Locate the cell with the specified text and output its (X, Y) center coordinate. 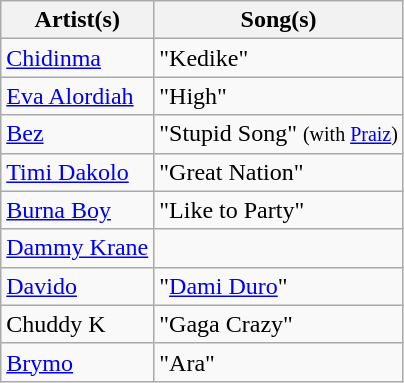
Eva Alordiah (78, 96)
Brymo (78, 362)
"High" (279, 96)
Burna Boy (78, 210)
"Dami Duro" (279, 286)
"Great Nation" (279, 172)
Chuddy K (78, 324)
Dammy Krane (78, 248)
Artist(s) (78, 20)
"Like to Party" (279, 210)
Davido (78, 286)
Song(s) (279, 20)
"Ara" (279, 362)
Bez (78, 134)
Chidinma (78, 58)
"Kedike" (279, 58)
"Gaga Crazy" (279, 324)
"Stupid Song" (with Praiz) (279, 134)
Timi Dakolo (78, 172)
